Output the [X, Y] coordinate of the center of the cell containing the given text.  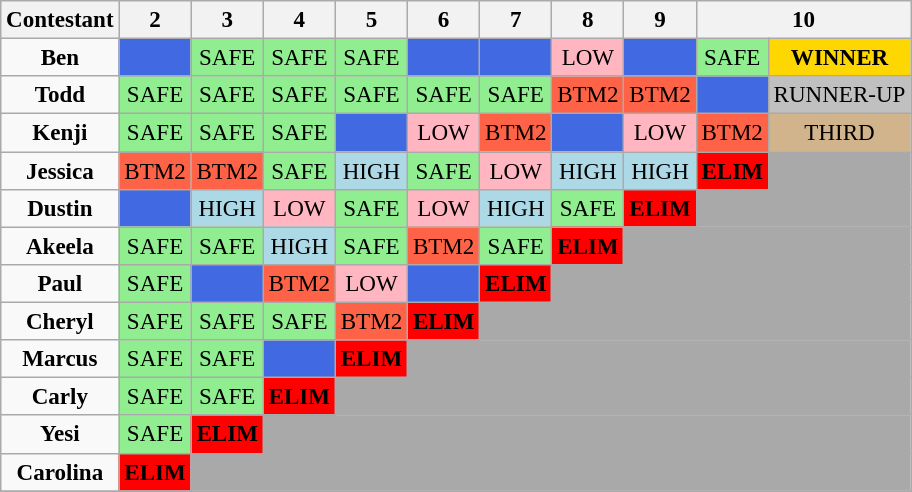
3 [227, 20]
6 [444, 20]
Paul [60, 284]
Contestant [60, 20]
Dustin [60, 209]
4 [299, 20]
Kenji [60, 133]
8 [588, 20]
Ben [60, 58]
Carolina [60, 472]
2 [155, 20]
10 [804, 20]
5 [371, 20]
WINNER [840, 58]
7 [516, 20]
Todd [60, 95]
Jessica [60, 171]
Yesi [60, 435]
Akeela [60, 246]
THIRD [840, 133]
RUNNER-UP [840, 95]
Marcus [60, 359]
Cheryl [60, 322]
Carly [60, 397]
9 [660, 20]
